Capture the cell that displays the provided text and extract its (x, y) central coordinate. 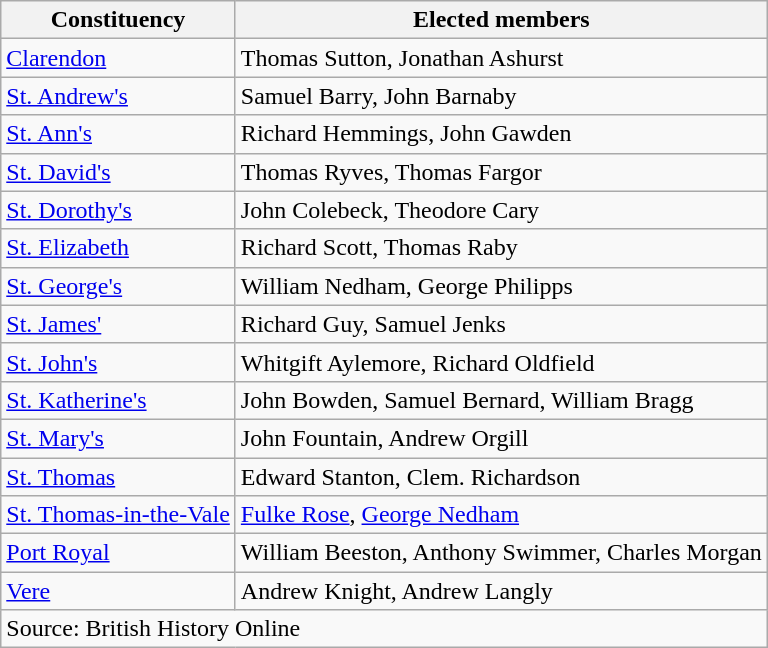
Elected members (501, 20)
St. Ann's (118, 134)
Constituency (118, 20)
Vere (118, 591)
John Bowden, Samuel Bernard, William Bragg (501, 400)
St. James' (118, 324)
St. Mary's (118, 438)
Thomas Ryves, Thomas Fargor (501, 172)
Clarendon (118, 58)
John Colebeck, Theodore Cary (501, 210)
Richard Hemmings, John Gawden (501, 134)
Port Royal (118, 553)
St. Dorothy's (118, 210)
St. Thomas (118, 477)
St. Katherine's (118, 400)
St. Thomas-in-the-Vale (118, 515)
William Nedham, George Philipps (501, 286)
Andrew Knight, Andrew Langly (501, 591)
St. David's (118, 172)
St. Elizabeth (118, 248)
Edward Stanton, Clem. Richardson (501, 477)
Thomas Sutton, Jonathan Ashurst (501, 58)
John Fountain, Andrew Orgill (501, 438)
Whitgift Aylemore, Richard Oldfield (501, 362)
Source: British History Online (384, 629)
St. John's (118, 362)
William Beeston, Anthony Swimmer, Charles Morgan (501, 553)
St. George's (118, 286)
Fulke Rose, George Nedham (501, 515)
St. Andrew's (118, 96)
Richard Guy, Samuel Jenks (501, 324)
Samuel Barry, John Barnaby (501, 96)
Richard Scott, Thomas Raby (501, 248)
